Output the [x, y] coordinate of the center of the cell containing the given text.  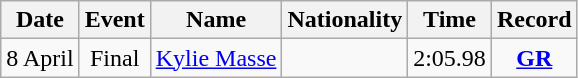
Final [114, 58]
Name [216, 20]
2:05.98 [450, 58]
Date [40, 20]
Record [534, 20]
Kylie Masse [216, 58]
Event [114, 20]
GR [534, 58]
Nationality [345, 20]
8 April [40, 58]
Time [450, 20]
